Extract the (x, y) coordinate from the center of the cell holding the provided text.  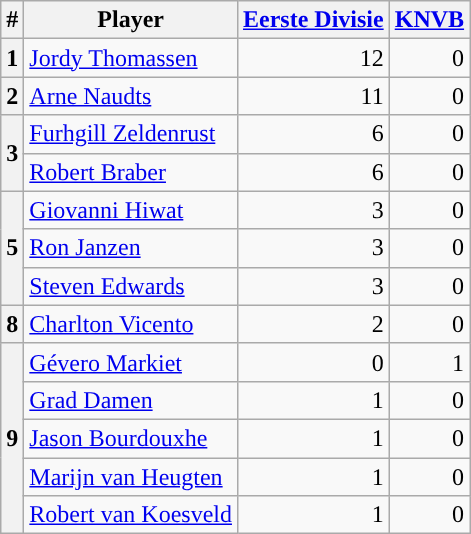
Gévero Markiet (131, 362)
Charlton Vicento (131, 324)
8 (12, 324)
Steven Edwards (131, 286)
Jordy Thomassen (131, 58)
Robert Braber (131, 172)
# (12, 20)
9 (12, 438)
Giovanni Hiwat (131, 210)
KNVB (429, 20)
12 (313, 58)
Jason Bourdouxhe (131, 438)
Player (131, 20)
Eerste Divisie (313, 20)
Grad Damen (131, 400)
Furhgill Zeldenrust (131, 134)
Robert van Koesveld (131, 515)
Marijn van Heugten (131, 477)
11 (313, 96)
5 (12, 248)
Ron Janzen (131, 248)
Arne Naudts (131, 96)
